Locate the cell with the specified text and output its (x, y) center coordinate. 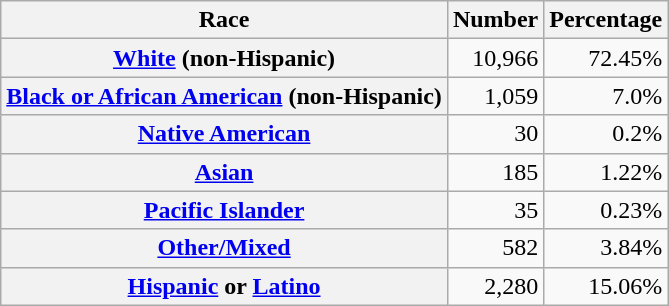
15.06% (606, 286)
White (non-Hispanic) (224, 58)
Black or African American (non-Hispanic) (224, 96)
7.0% (606, 96)
0.23% (606, 210)
Percentage (606, 20)
582 (495, 248)
3.84% (606, 248)
Other/Mixed (224, 248)
1,059 (495, 96)
35 (495, 210)
1.22% (606, 172)
185 (495, 172)
2,280 (495, 286)
Hispanic or Latino (224, 286)
Number (495, 20)
Native American (224, 134)
Race (224, 20)
10,966 (495, 58)
72.45% (606, 58)
30 (495, 134)
0.2% (606, 134)
Asian (224, 172)
Pacific Islander (224, 210)
